Extract the [X, Y] coordinate from the center of the cell holding the provided text.  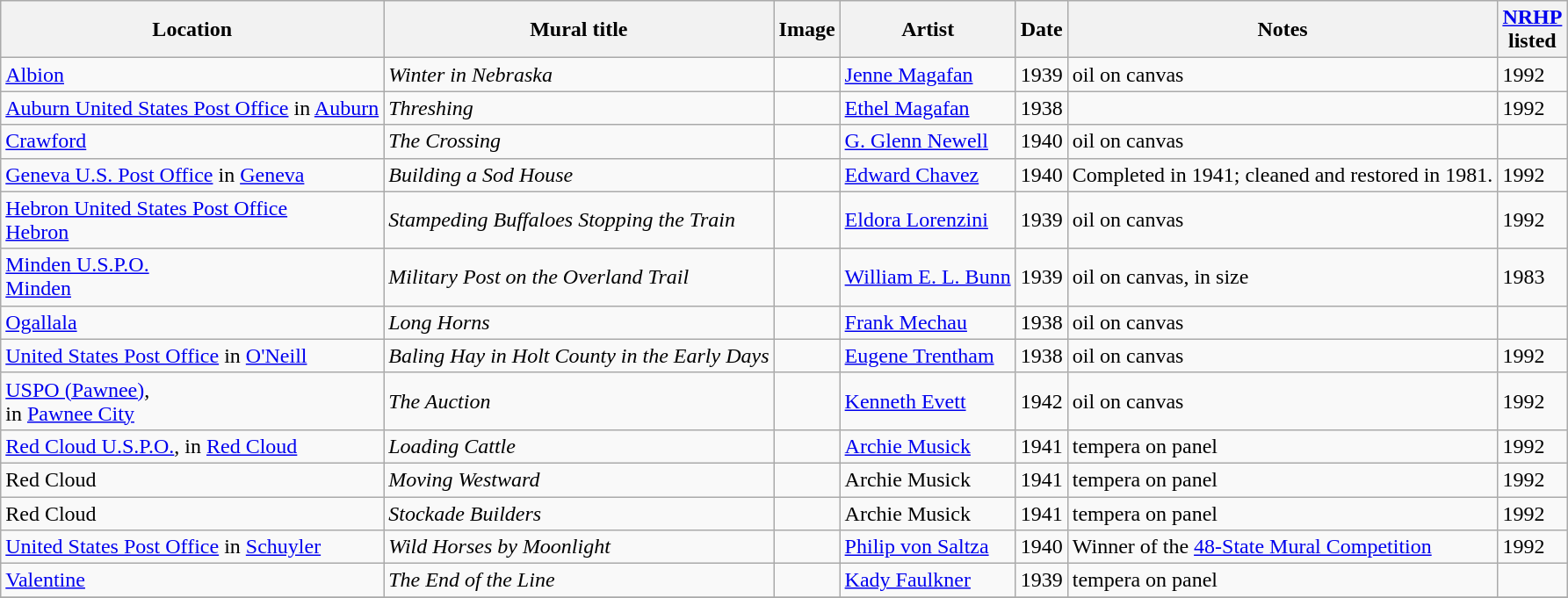
Baling Hay in Holt County in the Early Days [579, 356]
The Crossing [579, 141]
Albion [192, 75]
Stampeding Buffaloes Stopping the Train [579, 220]
Minden U.S.P.O.Minden [192, 277]
Valentine [192, 580]
Ethel Magafan [928, 108]
1942 [1042, 400]
Crawford [192, 141]
oil on canvas, in size [1283, 277]
Winter in Nebraska [579, 75]
Geneva U.S. Post Office in Geneva [192, 175]
The Auction [579, 400]
Mural title [579, 30]
Location [192, 30]
Notes [1283, 30]
Auburn United States Post Office in Auburn [192, 108]
Completed in 1941; cleaned and restored in 1981. [1283, 175]
Ogallala [192, 322]
William E. L. Bunn [928, 277]
United States Post Office in O'Neill [192, 356]
Kady Faulkner [928, 580]
1983 [1532, 277]
Winner of the 48-State Mural Competition [1283, 547]
G. Glenn Newell [928, 141]
Image [806, 30]
Frank Mechau [928, 322]
NRHPlisted [1532, 30]
The End of the Line [579, 580]
Wild Horses by Moonlight [579, 547]
United States Post Office in Schuyler [192, 547]
Red Cloud U.S.P.O., in Red Cloud [192, 446]
Artist [928, 30]
Jenne Magafan [928, 75]
Military Post on the Overland Trail [579, 277]
Kenneth Evett [928, 400]
Hebron United States Post OfficeHebron [192, 220]
Long Horns [579, 322]
Eldora Lorenzini [928, 220]
Date [1042, 30]
USPO (Pawnee),in Pawnee City [192, 400]
Building a Sod House [579, 175]
Eugene Trentham [928, 356]
Moving Westward [579, 479]
Edward Chavez [928, 175]
Loading Cattle [579, 446]
Philip von Saltza [928, 547]
Stockade Builders [579, 514]
Threshing [579, 108]
